Search for the cell housing the specified text and yield its [x, y] center coordinate. 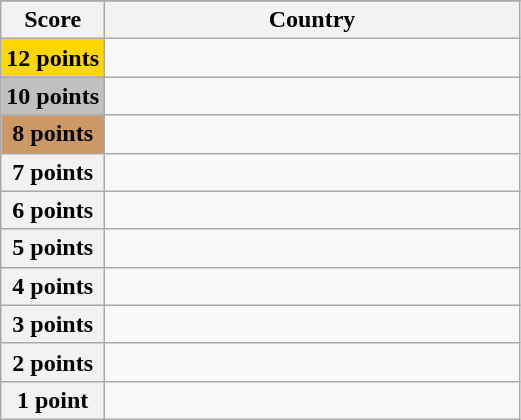
4 points [53, 286]
1 point [53, 400]
10 points [53, 96]
3 points [53, 324]
12 points [53, 58]
2 points [53, 362]
8 points [53, 134]
Score [53, 20]
7 points [53, 172]
6 points [53, 210]
Country [312, 20]
5 points [53, 248]
